Output the [x, y] coordinate of the center of the cell containing the given text.  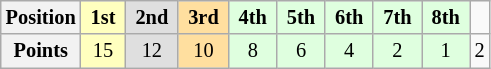
1 [446, 51]
3rd [203, 17]
8th [446, 17]
2nd [152, 17]
15 [104, 51]
5th [301, 17]
6th [349, 17]
10 [203, 51]
4 [349, 51]
4th [253, 17]
Position [41, 17]
1st [104, 17]
12 [152, 51]
7th [397, 17]
6 [301, 51]
Points [41, 51]
8 [253, 51]
